Provide the [X, Y] coordinate of the cell's center where the given text is located.  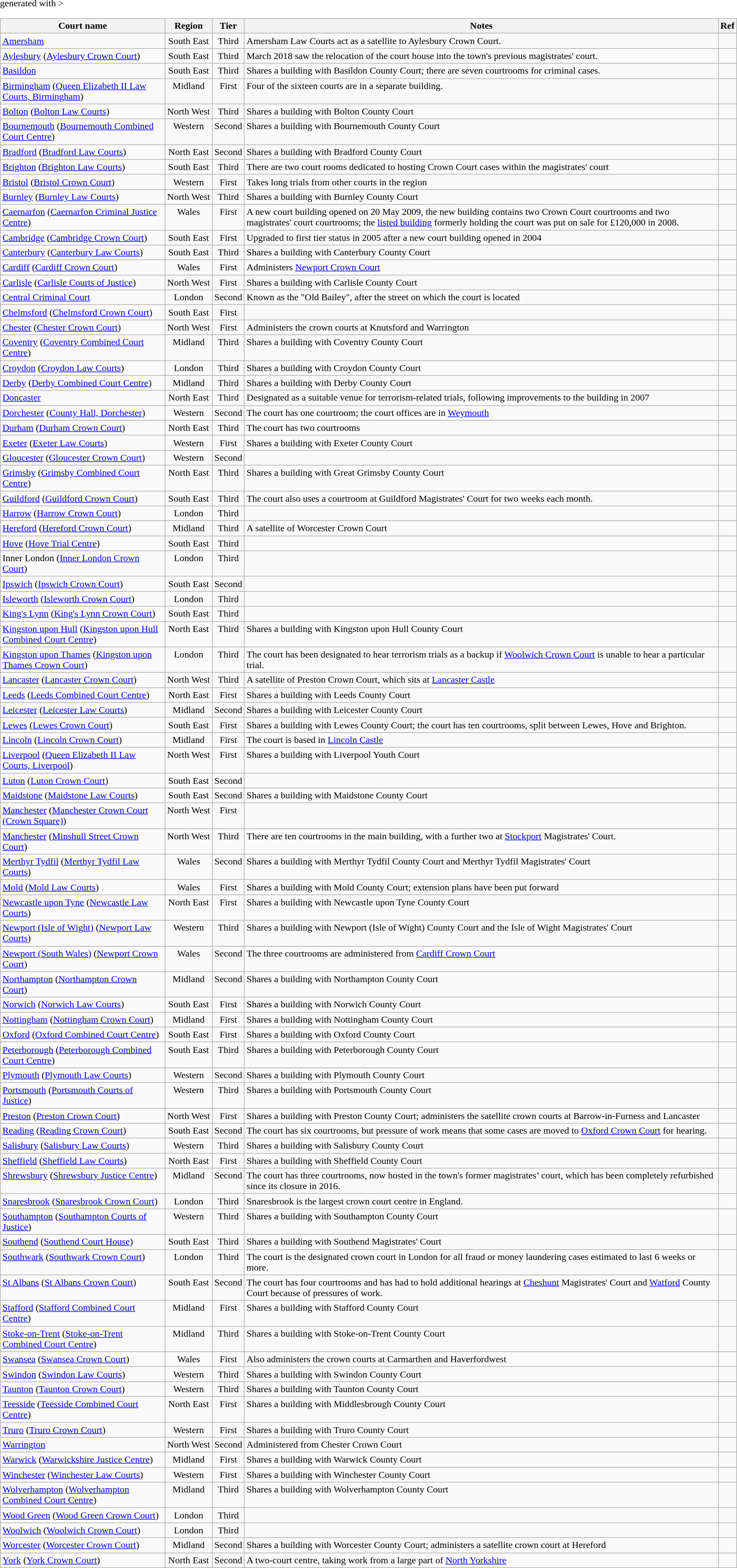
The court has been designated to hear terrorism trials as a backup if Woolwich Crown Court is unable to hear a particular trial. [481, 659]
Shares a building with Maidstone County Court [481, 796]
Shares a building with Swindon County Court [481, 1374]
Inner London (Inner London Crown Court) [83, 563]
Derby (Derby Combined Court Centre) [83, 383]
Shares a building with Great Grimsby County Court [481, 478]
Chelmsford (Chelmsford Crown Court) [83, 312]
Peterborough (Peterborough Combined Court Centre) [83, 1055]
Worcester (Worcester Crown Court) [83, 1545]
Takes long trials from other courts in the region [481, 182]
Newcastle upon Tyne (Newcastle Law Courts) [83, 907]
Oxford (Oxford Combined Court Centre) [83, 1034]
Shares a building with Bradford County Court [481, 152]
Newport (South Wales) (Newport Crown Court) [83, 959]
Shares a building with Basildon County Court; there are seven courtrooms for criminal cases. [481, 71]
Ref [728, 26]
The court also uses a courtroom at Guildford Magistrates' Court for two weeks each month. [481, 499]
Shares a building with Wolverhampton County Court [481, 1495]
Doncaster [83, 398]
Lewes (Lewes Crown Court) [83, 725]
Shares a building with Croydon County Court [481, 368]
Warwick (Warwickshire Justice Centre) [83, 1460]
Birmingham (Queen Elizabeth II Law Courts, Birmingham) [83, 91]
Ipswich (Ipswich Crown Court) [83, 584]
Dorchester (County Hall, Dorchester) [83, 413]
There are ten courtrooms in the main building, with a further two at Stockport Magistrates' Court. [481, 841]
Portsmouth (Portsmouth Courts of Justice) [83, 1095]
Shares a building with Nottingham County Court [481, 1019]
Nottingham (Nottingham Crown Court) [83, 1019]
Carlisle (Carlisle Courts of Justice) [83, 283]
Leeds (Leeds Combined Court Centre) [83, 695]
Southwark (Southwark Crown Court) [83, 1262]
Shares a building with Norwich County Court [481, 1005]
Hereford (Hereford Crown Court) [83, 528]
Shares a building with Exeter County Court [481, 443]
Teesside (Teesside Combined Court Centre) [83, 1409]
Shares a building with Carlisle County Court [481, 283]
A two-court centre, taking work from a large part of North Yorkshire [481, 1560]
Caernarfon (Caernarfon Criminal Justice Centre) [83, 217]
Hove (Hove Trial Centre) [83, 543]
Shares a building with Liverpool Youth Court [481, 760]
Aylesbury (Aylesbury Crown Court) [83, 56]
Southampton (Southampton Courts of Justice) [83, 1221]
Bournemouth (Bournemouth Combined Court Centre) [83, 131]
Shares a building with Peterborough County Court [481, 1055]
Administered from Chester Crown Court [481, 1445]
Shares a building with Salisbury County Court [481, 1146]
Shares a building with Southend Magistrates' Court [481, 1242]
Bristol (Bristol Crown Court) [83, 182]
Exeter (Exeter Law Courts) [83, 443]
Administers the crown courts at Knutsford and Warrington [481, 327]
Southend (Southend Court House) [83, 1242]
Bradford (Bradford Law Courts) [83, 152]
Lincoln (Lincoln Crown Court) [83, 740]
Basildon [83, 71]
Cardiff (Cardiff Crown Court) [83, 268]
Shares a building with Northampton County Court [481, 984]
Shares a building with Kingston upon Hull County Court [481, 634]
Central Criminal Court [83, 297]
Sheffield (Sheffield Law Courts) [83, 1161]
March 2018 saw the relocation of the court house into the town's previous magistrates' court. [481, 56]
Shares a building with Burnley County Court [481, 197]
Coventry (Coventry Combined Court Centre) [83, 348]
Shares a building with Stoke-on-Trent County Court [481, 1339]
Shares a building with Worcester County Court; administers a satellite crown court at Hereford [481, 1545]
Shares a building with Stafford County Court [481, 1313]
Shares a building with Winchester County Court [481, 1475]
Shares a building with Merthyr Tydfil County Court and Merthyr Tydfil Magistrates' Court [481, 867]
Kingston upon Thames (Kingston upon Thames Crown Court) [83, 659]
Shares a building with Preston County Court; administers the satellite crown courts at Barrow-in-Furness and Lancaster [481, 1116]
Kingston upon Hull (Kingston upon Hull Combined Court Centre) [83, 634]
Shares a building with Canterbury County Court [481, 253]
Chester (Chester Crown Court) [83, 327]
Shares a building with Sheffield County Court [481, 1161]
Woolwich (Woolwich Crown Court) [83, 1530]
Truro (Truro Crown Court) [83, 1429]
Region [189, 26]
Merthyr Tydfil (Merthyr Tydfil Law Courts) [83, 867]
A satellite of Worcester Crown Court [481, 528]
Brighton (Brighton Law Courts) [83, 167]
Shares a building with Bournemouth County Court [481, 131]
Salisbury (Salisbury Law Courts) [83, 1146]
The three courtrooms are administered from Cardiff Crown Court [481, 959]
Four of the sixteen courts are in a separate building. [481, 91]
Wolverhampton (Wolverhampton Combined Court Centre) [83, 1495]
Bolton (Bolton Law Courts) [83, 111]
Shares a building with Bolton County Court [481, 111]
Shares a building with Mold County Court; extension plans have been put forward [481, 887]
Known as the "Old Bailey", after the street on which the court is located [481, 297]
Leicester (Leicester Law Courts) [83, 710]
Wood Green (Wood Green Crown Court) [83, 1515]
Durham (Durham Crown Court) [83, 428]
Grimsby (Grimsby Combined Court Centre) [83, 478]
Swindon (Swindon Law Courts) [83, 1374]
There are two court rooms dedicated to hosting Crown Court cases within the magistrates' court [481, 167]
Shares a building with Middlesbrough County Court [481, 1409]
Shares a building with Lewes County Court; the court has ten courtrooms, split between Lewes, Hove and Brighton. [481, 725]
Maidstone (Maidstone Law Courts) [83, 796]
Winchester (Winchester Law Courts) [83, 1475]
Shares a building with Leeds County Court [481, 695]
Shares a building with Newport (Isle of Wight) County Court and the Isle of Wight Magistrates' Court [481, 933]
Stafford (Stafford Combined Court Centre) [83, 1313]
Plymouth (Plymouth Law Courts) [83, 1075]
Cambridge (Cambridge Crown Court) [83, 237]
Preston (Preston Crown Court) [83, 1116]
Amersham [83, 41]
Shares a building with Coventry County Court [481, 348]
Shares a building with Portsmouth County Court [481, 1095]
Lancaster (Lancaster Crown Court) [83, 680]
Croydon (Croydon Law Courts) [83, 368]
Isleworth (Isleworth Crown Court) [83, 599]
Gloucester (Gloucester Crown Court) [83, 458]
Manchester (Minshull Street Crown Court) [83, 841]
Shares a building with Plymouth County Court [481, 1075]
A satellite of Preston Crown Court, which sits at Lancaster Castle [481, 680]
Snaresbrook is the largest crown court centre in England. [481, 1201]
Guildford (Guildford Crown Court) [83, 499]
The court has two courtrooms [481, 428]
Also administers the crown courts at Carmarthen and Haverfordwest [481, 1359]
Upgraded to first tier status in 2005 after a new court building opened in 2004 [481, 237]
Manchester (Manchester Crown Court (Crown Square)) [83, 816]
Shares a building with Leicester County Court [481, 710]
Luton (Luton Crown Court) [83, 780]
The court is based in Lincoln Castle [481, 740]
Stoke-on-Trent (Stoke-on-Trent Combined Court Centre) [83, 1339]
Shares a building with Oxford County Court [481, 1034]
King's Lynn (King's Lynn Crown Court) [83, 614]
Shares a building with Newcastle upon Tyne County Court [481, 907]
Newport (Isle of Wight) (Newport Law Courts) [83, 933]
Canterbury (Canterbury Law Courts) [83, 253]
Administers Newport Crown Court [481, 268]
The court is the designated crown court in London for all fraud or money laundering cases estimated to last 6 weeks or more. [481, 1262]
Reading (Reading Crown Court) [83, 1131]
Liverpool (Queen Elizabeth II Law Courts, Liverpool) [83, 760]
Warrington [83, 1445]
Northampton (Northampton Crown Court) [83, 984]
Swansea (Swansea Crown Court) [83, 1359]
Burnley (Burnley Law Courts) [83, 197]
The court has one courtroom; the court offices are in Weymouth [481, 413]
St Albans (St Albans Crown Court) [83, 1287]
Court name [83, 26]
The court has six courtrooms, but pressure of work means that some cases are moved to Oxford Crown Court for hearing. [481, 1131]
The court has three courtrooms, now hosted in the town's former magistrates’ court, which has been completely refurbished since its closure in 2016. [481, 1181]
Mold (Mold Law Courts) [83, 887]
Tier [228, 26]
Snaresbrook (Snaresbrook Crown Court) [83, 1201]
Shares a building with Warwick County Court [481, 1460]
York (York Crown Court) [83, 1560]
Notes [481, 26]
Shares a building with Truro County Court [481, 1429]
Shares a building with Southampton County Court [481, 1221]
Amersham Law Courts act as a satellite to Aylesbury Crown Court. [481, 41]
Shrewsbury (Shrewsbury Justice Centre) [83, 1181]
Norwich (Norwich Law Courts) [83, 1005]
Shares a building with Derby County Court [481, 383]
Designated as a suitable venue for terrorism-related trials, following improvements to the building in 2007 [481, 398]
Harrow (Harrow Crown Court) [83, 513]
Taunton (Taunton Crown Court) [83, 1389]
Shares a building with Taunton County Court [481, 1389]
